Return (x, y) of the center of cell containing provided text 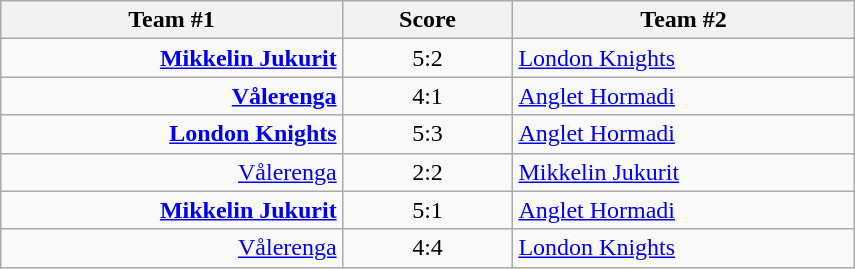
Team #2 (684, 20)
4:4 (428, 248)
5:2 (428, 58)
Team #1 (172, 20)
5:1 (428, 210)
2:2 (428, 172)
4:1 (428, 96)
5:3 (428, 134)
Score (428, 20)
